Pinpoint the cell where the given text exists, returning its [X, Y] midpoint coordinate. 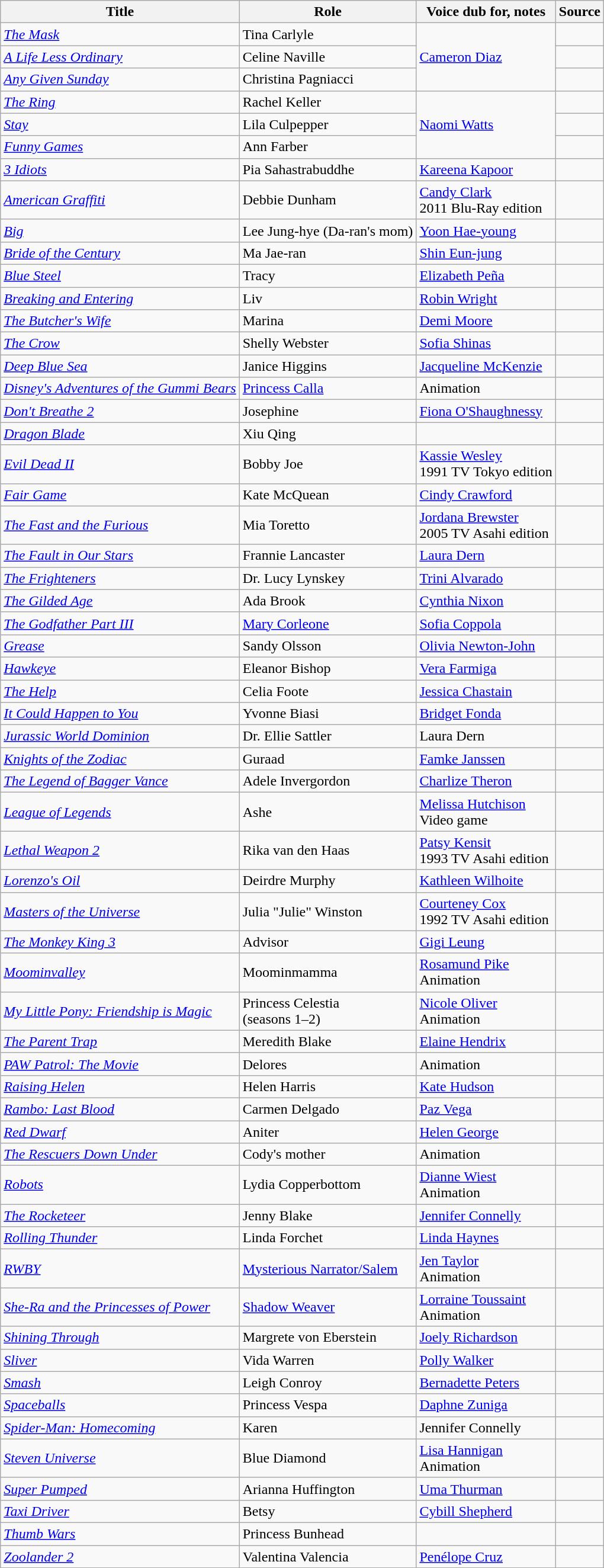
Shin Eun-jung [486, 253]
Sofia Coppola [486, 623]
Jacqueline McKenzie [486, 366]
3 Idiots [120, 169]
Trini Alvarado [486, 578]
Janice Higgins [328, 366]
Kareena Kapoor [486, 169]
The Crow [120, 344]
Naomi Watts [486, 124]
The Rocketeer [120, 1216]
Robots [120, 1185]
Jen TaylorAnimation [486, 1269]
Xiu Qing [328, 434]
Charlize Theron [486, 781]
The Frighteners [120, 578]
Tracy [328, 275]
Princess Vespa [328, 1405]
Betsy [328, 1511]
Christina Pagniacci [328, 79]
Moominvalley [120, 973]
Spaceballs [120, 1405]
Bernadette Peters [486, 1383]
Jenny Blake [328, 1216]
Lorenzo's Oil [120, 881]
Masters of the Universe [120, 911]
Elizabeth Peña [486, 275]
Voice dub for, notes [486, 12]
Elaine Hendrix [486, 1041]
Helen George [486, 1132]
She-Ra and the Princesses of Power [120, 1307]
Robin Wright [486, 298]
League of Legends [120, 812]
Blue Diamond [328, 1458]
A Life Less Ordinary [120, 57]
Candy Clark2011 Blu-Ray edition [486, 200]
The Ring [120, 102]
RWBY [120, 1269]
Jurassic World Dominion [120, 736]
Zoolander 2 [120, 1556]
Dragon Blade [120, 434]
Mary Corleone [328, 623]
Princess Calla [328, 389]
Jessica Chastain [486, 691]
Breaking and Entering [120, 298]
Eleanor Bishop [328, 668]
Kassie Wesley1991 TV Tokyo edition [486, 464]
Linda Haynes [486, 1238]
Sofia Shinas [486, 344]
Mia Toretto [328, 525]
Steven Universe [120, 1458]
Vida Warren [328, 1360]
Margrete von Eberstein [328, 1338]
Lisa HanniganAnimation [486, 1458]
Courteney Cox1992 TV Asahi edition [486, 911]
Celine Naville [328, 57]
Bridget Fonda [486, 714]
Penélope Cruz [486, 1556]
Karen [328, 1428]
Daphne Zuniga [486, 1405]
Kate McQuean [328, 495]
Dianne WiestAnimation [486, 1185]
Yoon Hae-young [486, 230]
The Fast and the Furious [120, 525]
Kathleen Wilhoite [486, 881]
Rosamund PikeAnimation [486, 973]
Julia "Julie" Winston [328, 911]
Source [579, 12]
Tina Carlyle [328, 34]
Olivia Newton-John [486, 646]
Princess Celestia (seasons 1–2) [328, 1011]
Yvonne Biasi [328, 714]
Frannie Lancaster [328, 556]
Cynthia Nixon [486, 601]
Famke Janssen [486, 759]
Don't Breathe 2 [120, 411]
Nicole OliverAnimation [486, 1011]
Evil Dead II [120, 464]
Paz Vega [486, 1109]
Raising Helen [120, 1086]
Dr. Ellie Sattler [328, 736]
Marina [328, 321]
Thumb Wars [120, 1534]
Deirdre Murphy [328, 881]
Any Given Sunday [120, 79]
Melissa HutchisonVideo game [486, 812]
Mysterious Narrator/Salem [328, 1269]
Rachel Keller [328, 102]
Cybill Shepherd [486, 1511]
The Butcher's Wife [120, 321]
Delores [328, 1064]
Moominmamma [328, 973]
Lee Jung-hye (Da-ran's mom) [328, 230]
Fair Game [120, 495]
Liv [328, 298]
Ann Farber [328, 147]
Blue Steel [120, 275]
Stay [120, 124]
Uma Thurman [486, 1489]
Kate Hudson [486, 1086]
Cindy Crawford [486, 495]
Adele Invergordon [328, 781]
Josephine [328, 411]
Rambo: Last Blood [120, 1109]
The Fault in Our Stars [120, 556]
Rika van den Haas [328, 851]
Arianna Huffington [328, 1489]
Grease [120, 646]
Cameron Diaz [486, 57]
Hawkeye [120, 668]
Sandy Olsson [328, 646]
Jordana Brewster2005 TV Asahi edition [486, 525]
Fiona O'Shaughnessy [486, 411]
Pia Sahastrabuddhe [328, 169]
Ada Brook [328, 601]
Smash [120, 1383]
Lila Culpepper [328, 124]
It Could Happen to You [120, 714]
Meredith Blake [328, 1041]
The Legend of Bagger Vance [120, 781]
Helen Harris [328, 1086]
Deep Blue Sea [120, 366]
Cody's mother [328, 1155]
The Mask [120, 34]
The Parent Trap [120, 1041]
Big [120, 230]
Title [120, 12]
Rolling Thunder [120, 1238]
Leigh Conroy [328, 1383]
The Godfather Part III [120, 623]
Taxi Driver [120, 1511]
Bobby Joe [328, 464]
Lorraine ToussaintAnimation [486, 1307]
Knights of the Zodiac [120, 759]
The Gilded Age [120, 601]
Advisor [328, 942]
Princess Bunhead [328, 1534]
Vera Farmiga [486, 668]
Valentina Valencia [328, 1556]
American Graffiti [120, 200]
Bride of the Century [120, 253]
Ma Jae-ran [328, 253]
Disney's Adventures of the Gummi Bears [120, 389]
Patsy Kensit1993 TV Asahi edition [486, 851]
Aniter [328, 1132]
The Rescuers Down Under [120, 1155]
Lethal Weapon 2 [120, 851]
Shining Through [120, 1338]
Spider-Man: Homecoming [120, 1428]
Lydia Copperbottom [328, 1185]
The Help [120, 691]
Linda Forchet [328, 1238]
Role [328, 12]
Sliver [120, 1360]
Ashe [328, 812]
The Monkey King 3 [120, 942]
Shadow Weaver [328, 1307]
Joely Richardson [486, 1338]
PAW Patrol: The Movie [120, 1064]
Super Pumped [120, 1489]
Guraad [328, 759]
Shelly Webster [328, 344]
Funny Games [120, 147]
Polly Walker [486, 1360]
My Little Pony: Friendship is Magic [120, 1011]
Gigi Leung [486, 942]
Dr. Lucy Lynskey [328, 578]
Carmen Delgado [328, 1109]
Demi Moore [486, 321]
Celia Foote [328, 691]
Debbie Dunham [328, 200]
Red Dwarf [120, 1132]
